Pinpoint the cell where the given text exists, returning its [x, y] midpoint coordinate. 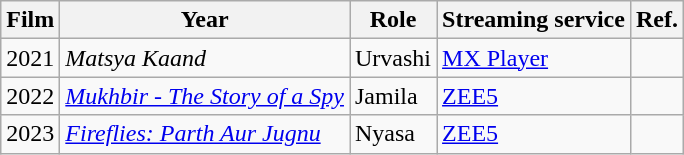
Film [30, 20]
Mukhbir - The Story of a Spy [205, 96]
Jamila [394, 96]
MX Player [534, 58]
Fireflies: Parth Aur Jugnu [205, 134]
Role [394, 20]
2021 [30, 58]
Urvashi [394, 58]
Streaming service [534, 20]
Year [205, 20]
2022 [30, 96]
Ref. [656, 20]
2023 [30, 134]
Matsya Kaand [205, 58]
Nyasa [394, 134]
